Identify which cell holds the provided text, then report its [X, Y] central coordinate. 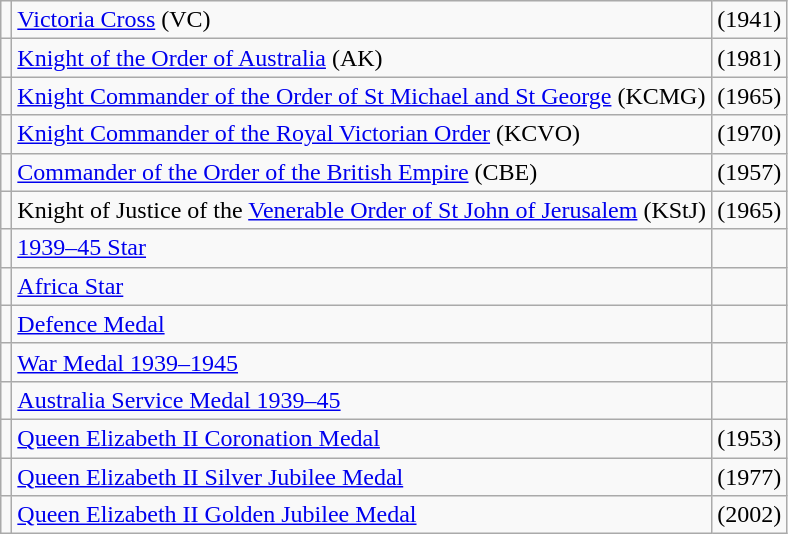
Knight Commander of the Order of St Michael and St George (KCMG) [362, 96]
Knight of the Order of Australia (AK) [362, 58]
Commander of the Order of the British Empire (CBE) [362, 172]
Queen Elizabeth II Coronation Medal [362, 438]
Defence Medal [362, 324]
Queen Elizabeth II Silver Jubilee Medal [362, 477]
(1981) [750, 58]
(1977) [750, 477]
Knight Commander of the Royal Victorian Order (KCVO) [362, 134]
(1953) [750, 438]
Africa Star [362, 286]
Queen Elizabeth II Golden Jubilee Medal [362, 515]
Australia Service Medal 1939–45 [362, 400]
(1970) [750, 134]
(1957) [750, 172]
(2002) [750, 515]
(1941) [750, 20]
1939–45 Star [362, 248]
Knight of Justice of the Venerable Order of St John of Jerusalem (KStJ) [362, 210]
War Medal 1939–1945 [362, 362]
Victoria Cross (VC) [362, 20]
